Output the [x, y] coordinate of the center of the cell containing the given text.  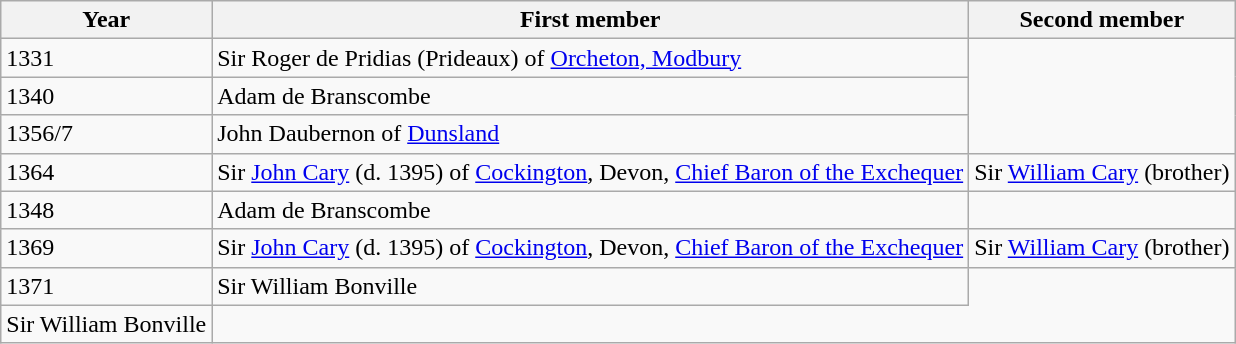
1356/7 [106, 134]
1340 [106, 96]
1348 [106, 210]
1369 [106, 248]
First member [590, 20]
John Daubernon of Dunsland [590, 134]
Second member [1102, 20]
Year [106, 20]
1371 [106, 286]
1364 [106, 172]
Sir Roger de Pridias (Prideaux) of Orcheton, Modbury [590, 58]
1331 [106, 58]
